Pinpoint the cell where the given text exists, returning its [X, Y] midpoint coordinate. 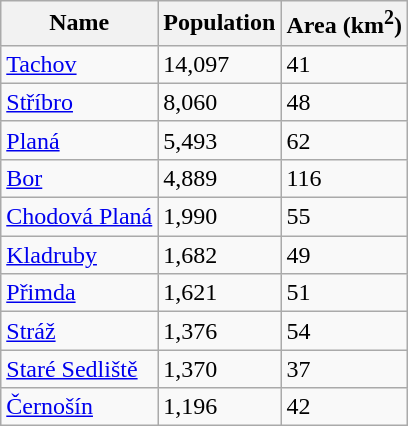
Stříbro [80, 102]
Přimda [80, 293]
Tachov [80, 64]
Population [220, 24]
8,060 [220, 102]
55 [344, 217]
Chodová Planá [80, 217]
1,370 [220, 369]
42 [344, 407]
Stráž [80, 331]
62 [344, 140]
Planá [80, 140]
54 [344, 331]
1,990 [220, 217]
116 [344, 178]
Area (km2) [344, 24]
Bor [80, 178]
51 [344, 293]
14,097 [220, 64]
Kladruby [80, 255]
1,682 [220, 255]
48 [344, 102]
1,196 [220, 407]
49 [344, 255]
4,889 [220, 178]
5,493 [220, 140]
1,376 [220, 331]
1,621 [220, 293]
41 [344, 64]
37 [344, 369]
Černošín [80, 407]
Staré Sedliště [80, 369]
Name [80, 24]
